Search for the cell housing the specified text and yield its (x, y) center coordinate. 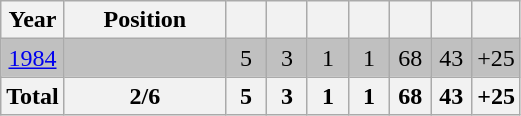
Year (33, 20)
2/6 (144, 96)
Position (144, 20)
Total (33, 96)
1984 (33, 58)
